For the text-containing cell, return its midpoint in (x, y) coordinate format. 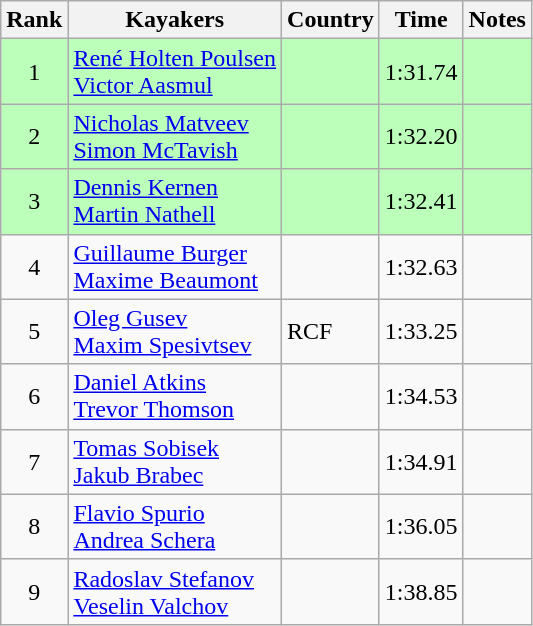
1:34.91 (421, 462)
Country (331, 20)
Guillaume BurgerMaxime Beaumont (175, 266)
Time (421, 20)
1:36.05 (421, 526)
Flavio SpurioAndrea Schera (175, 526)
1:32.41 (421, 202)
Tomas SobisekJakub Brabec (175, 462)
8 (34, 526)
1:38.85 (421, 592)
1:32.63 (421, 266)
Rank (34, 20)
1 (34, 72)
1:33.25 (421, 332)
Nicholas MatveevSimon McTavish (175, 136)
5 (34, 332)
Notes (497, 20)
Oleg GusevMaxim Spesivtsev (175, 332)
7 (34, 462)
Radoslav StefanovVeselin Valchov (175, 592)
6 (34, 396)
1:34.53 (421, 396)
9 (34, 592)
Kayakers (175, 20)
1:32.20 (421, 136)
Daniel AtkinsTrevor Thomson (175, 396)
René Holten PoulsenVictor Aasmul (175, 72)
Dennis KernenMartin Nathell (175, 202)
3 (34, 202)
4 (34, 266)
RCF (331, 332)
2 (34, 136)
1:31.74 (421, 72)
